Determine the [x, y] coordinate at the center of the cell enclosing the given text.  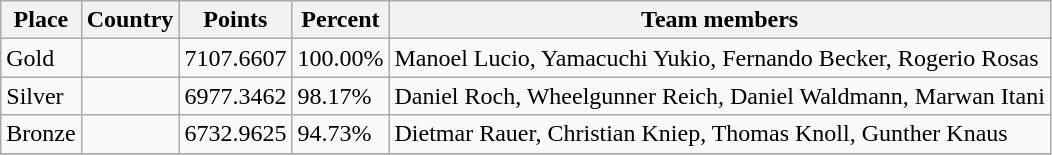
Daniel Roch, Wheelgunner Reich, Daniel Waldmann, Marwan Itani [720, 96]
Points [236, 20]
Percent [340, 20]
Bronze [41, 134]
Country [130, 20]
7107.6607 [236, 58]
94.73% [340, 134]
Manoel Lucio, Yamacuchi Yukio, Fernando Becker, Rogerio Rosas [720, 58]
98.17% [340, 96]
Silver [41, 96]
Gold [41, 58]
Place [41, 20]
Dietmar Rauer, Christian Kniep, Thomas Knoll, Gunther Knaus [720, 134]
Team members [720, 20]
6732.9625 [236, 134]
6977.3462 [236, 96]
100.00% [340, 58]
